Output the (X, Y) coordinate of the center of the cell containing the given text.  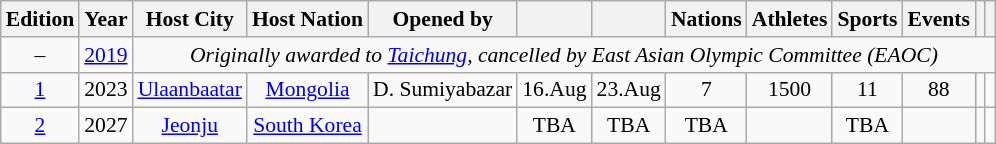
Edition (40, 19)
Jeonju (190, 126)
Host Nation (308, 19)
D. Sumiyabazar (442, 90)
16.Aug (554, 90)
Nations (706, 19)
23.Aug (629, 90)
2 (40, 126)
Athletes (790, 19)
Host City (190, 19)
11 (867, 90)
Opened by (442, 19)
South Korea (308, 126)
Originally awarded to Taichung, cancelled by East Asian Olympic Committee (EAOC) (564, 55)
– (40, 55)
88 (939, 90)
Sports (867, 19)
1500 (790, 90)
Year (106, 19)
Mongolia (308, 90)
7 (706, 90)
Events (939, 19)
Ulaanbaatar (190, 90)
2019 (106, 55)
2023 (106, 90)
1 (40, 90)
2027 (106, 126)
